Capture the cell that displays the provided text and extract its (x, y) central coordinate. 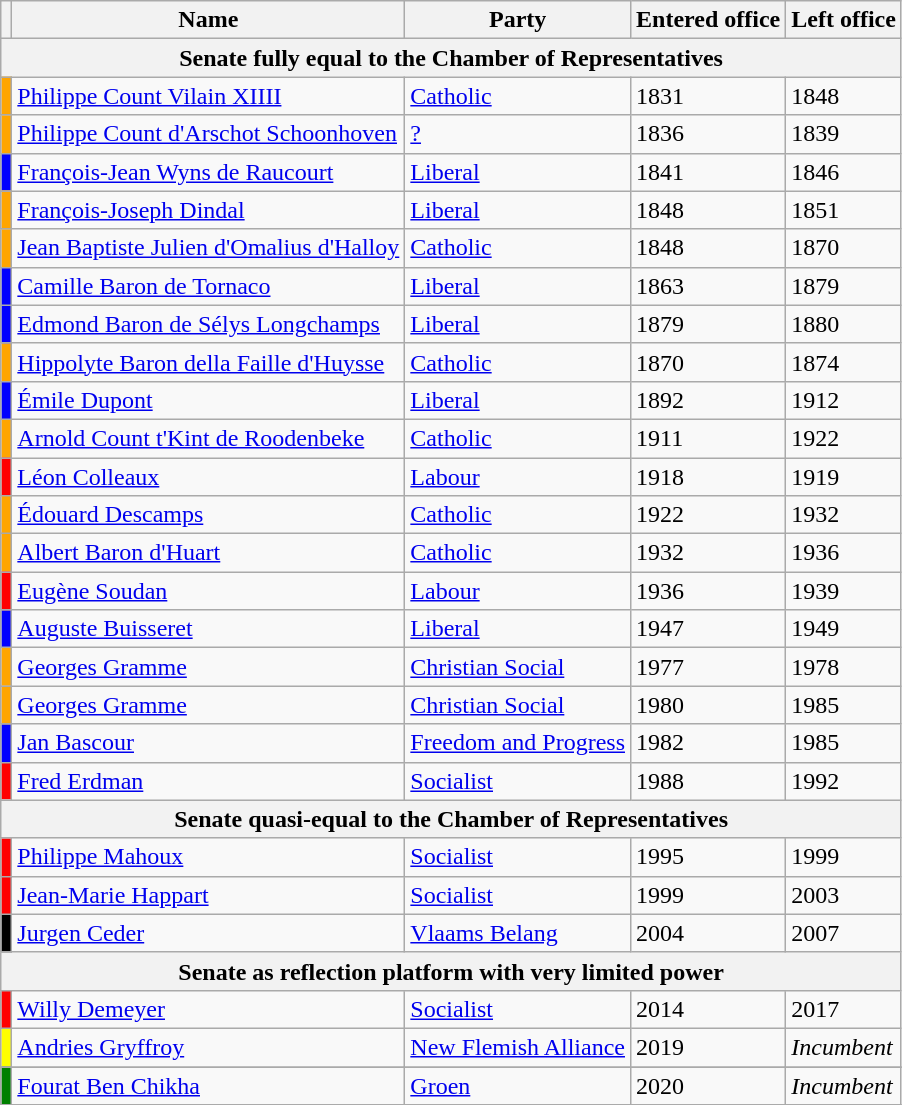
1841 (708, 172)
New Flemish Alliance (518, 1047)
Edmond Baron de Sélys Longchamps (208, 324)
1949 (844, 629)
Édouard Descamps (208, 515)
Senate quasi-equal to the Chamber of Representatives (452, 819)
Left office (844, 20)
1919 (844, 477)
Émile Dupont (208, 400)
? (518, 134)
2014 (708, 1009)
1831 (708, 96)
1918 (708, 477)
Camille Baron de Tornaco (208, 286)
2003 (844, 895)
Fred Erdman (208, 781)
1980 (708, 705)
Eugène Soudan (208, 591)
Name (208, 20)
Party (518, 20)
1982 (708, 743)
1851 (844, 210)
Philippe Count Vilain XIIII (208, 96)
Senate as reflection platform with very limited power (452, 971)
Philippe Mahoux (208, 857)
Entered office (708, 20)
Auguste Buisseret (208, 629)
1892 (708, 400)
1863 (708, 286)
1912 (844, 400)
Jean-Marie Happart (208, 895)
1839 (844, 134)
1978 (844, 667)
1874 (844, 362)
Jurgen Ceder (208, 933)
Philippe Count d'Arschot Schoonhoven (208, 134)
Arnold Count t'Kint de Roodenbeke (208, 438)
1992 (844, 781)
1939 (844, 591)
Freedom and Progress (518, 743)
Fourat Ben Chikha (208, 1085)
Jean Baptiste Julien d'Omalius d'Halloy (208, 248)
François-Jean Wyns de Raucourt (208, 172)
1880 (844, 324)
1836 (708, 134)
2020 (708, 1085)
1911 (708, 438)
2019 (708, 1047)
Andries Gryffroy (208, 1047)
François-Joseph Dindal (208, 210)
1977 (708, 667)
Hippolyte Baron della Faille d'Huysse (208, 362)
2004 (708, 933)
Albert Baron d'Huart (208, 553)
Vlaams Belang (518, 933)
2007 (844, 933)
2017 (844, 1009)
Groen (518, 1085)
1988 (708, 781)
1947 (708, 629)
Jan Bascour (208, 743)
1995 (708, 857)
Senate fully equal to the Chamber of Representatives (452, 58)
Willy Demeyer (208, 1009)
1846 (844, 172)
Léon Colleaux (208, 477)
